Determine the [X, Y] coordinate at the center of the cell enclosing the given text.  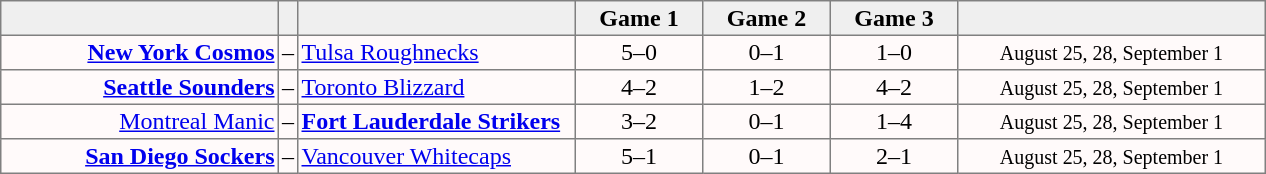
Game 3 [894, 18]
1–2 [767, 87]
5–1 [639, 156]
1–4 [894, 121]
Game 2 [767, 18]
2–1 [894, 156]
Vancouver Whitecaps [437, 156]
1–0 [894, 52]
San Diego Sockers [140, 156]
Montreal Manic [140, 121]
Toronto Blizzard [437, 87]
5–0 [639, 52]
New York Cosmos [140, 52]
3–2 [639, 121]
Tulsa Roughnecks [437, 52]
Game 1 [639, 18]
Seattle Sounders [140, 87]
Fort Lauderdale Strikers [437, 121]
